Scan for the cell matching the given text and deliver its [X, Y] coordinate at center. 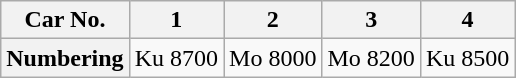
3 [371, 20]
Mo 8200 [371, 58]
Ku 8700 [176, 58]
Car No. [65, 20]
4 [467, 20]
Mo 8000 [273, 58]
Numbering [65, 58]
Ku 8500 [467, 58]
1 [176, 20]
2 [273, 20]
